Capture the cell that displays the provided text and extract its (x, y) central coordinate. 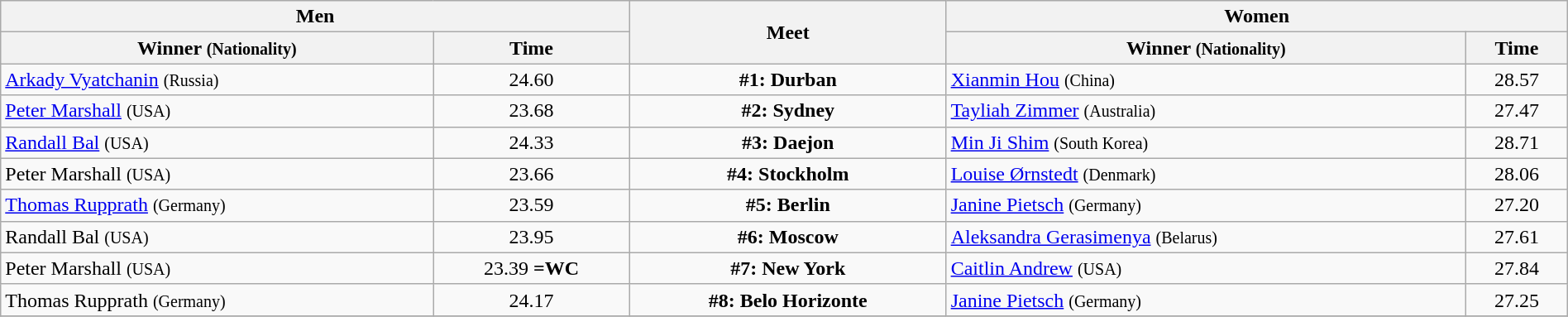
Caitlin Andrew (USA) (1206, 268)
Louise Ørnstedt (Denmark) (1206, 174)
Min Ji Shim (South Korea) (1206, 142)
27.25 (1517, 300)
23.66 (532, 174)
#4: Stockholm (787, 174)
24.17 (532, 300)
#7: New York (787, 268)
#1: Durban (787, 79)
24.60 (532, 79)
23.68 (532, 111)
27.84 (1517, 268)
Aleksandra Gerasimenya (Belarus) (1206, 237)
27.47 (1517, 111)
#3: Daejon (787, 142)
Men (316, 17)
Tayliah Zimmer (Australia) (1206, 111)
28.57 (1517, 79)
27.61 (1517, 237)
28.71 (1517, 142)
#6: Moscow (787, 237)
23.39 =WC (532, 268)
#5: Berlin (787, 205)
24.33 (532, 142)
23.59 (532, 205)
#8: Belo Horizonte (787, 300)
28.06 (1517, 174)
23.95 (532, 237)
Women (1257, 17)
#2: Sydney (787, 111)
27.20 (1517, 205)
Meet (787, 32)
Xianmin Hou (China) (1206, 79)
Arkady Vyatchanin (Russia) (217, 79)
